Identify which cell holds the provided text, then report its (X, Y) central coordinate. 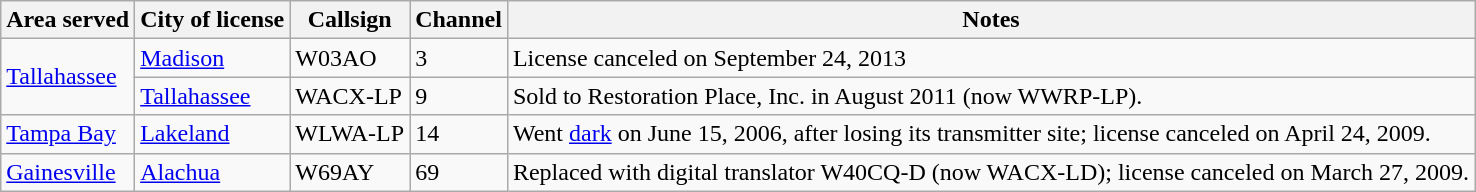
Callsign (350, 20)
14 (459, 134)
W69AY (350, 172)
License canceled on September 24, 2013 (990, 58)
Area served (68, 20)
Channel (459, 20)
Went dark on June 15, 2006, after losing its transmitter site; license canceled on April 24, 2009. (990, 134)
W03AO (350, 58)
Sold to Restoration Place, Inc. in August 2011 (now WWRP-LP). (990, 96)
3 (459, 58)
9 (459, 96)
69 (459, 172)
City of license (212, 20)
Lakeland (212, 134)
WLWA-LP (350, 134)
Tampa Bay (68, 134)
Madison (212, 58)
Replaced with digital translator W40CQ-D (now WACX-LD); license canceled on March 27, 2009. (990, 172)
WACX-LP (350, 96)
Notes (990, 20)
Alachua (212, 172)
Gainesville (68, 172)
